Output the [X, Y] coordinate of the center of the cell containing the given text.  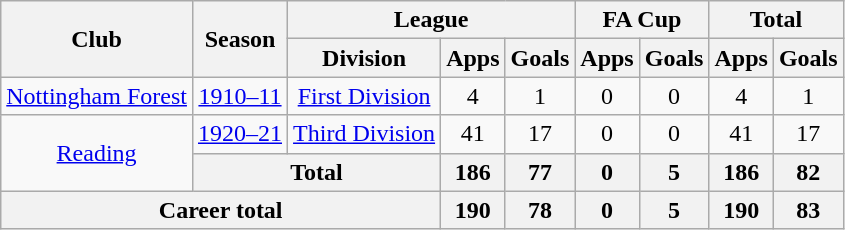
Season [240, 39]
77 [540, 172]
83 [808, 210]
78 [540, 210]
Reading [97, 153]
Nottingham Forest [97, 96]
Division [364, 58]
1920–21 [240, 134]
FA Cup [642, 20]
82 [808, 172]
League [432, 20]
Career total [221, 210]
Club [97, 39]
First Division [364, 96]
Third Division [364, 134]
1910–11 [240, 96]
